Find where the given text appears and provide that cell's center as [X, Y] coordinate. 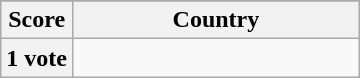
Score [37, 20]
1 vote [37, 58]
Country [216, 20]
